Determine the [x, y] coordinate at the center of the cell enclosing the given text.  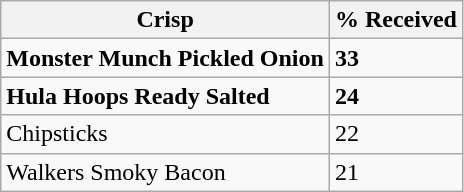
33 [396, 58]
Crisp [166, 20]
Monster Munch Pickled Onion [166, 58]
% Received [396, 20]
Walkers Smoky Bacon [166, 172]
Chipsticks [166, 134]
21 [396, 172]
24 [396, 96]
22 [396, 134]
Hula Hoops Ready Salted [166, 96]
